Extract the [x, y] coordinate from the center of the cell holding the provided text.  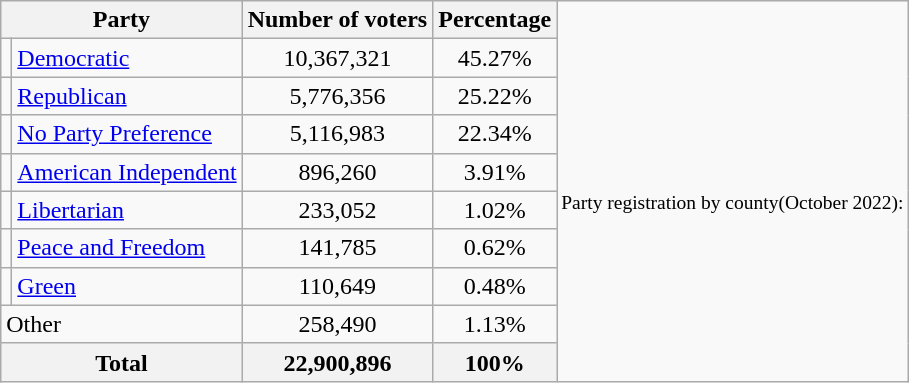
Number of voters [338, 20]
25.22% [495, 96]
1.13% [495, 324]
Republican [127, 96]
American Independent [127, 172]
0.62% [495, 248]
141,785 [338, 248]
100% [495, 362]
1.02% [495, 210]
Green [127, 286]
10,367,321 [338, 58]
No Party Preference [127, 134]
Total [122, 362]
258,490 [338, 324]
5,776,356 [338, 96]
0.48% [495, 286]
22,900,896 [338, 362]
896,260 [338, 172]
3.91% [495, 172]
5,116,983 [338, 134]
22.34% [495, 134]
233,052 [338, 210]
Other [122, 324]
110,649 [338, 286]
Percentage [495, 20]
Libertarian [127, 210]
45.27% [495, 58]
Party registration by county(October 2022): [733, 192]
Democratic [127, 58]
Party [122, 20]
Peace and Freedom [127, 248]
